Detect which cell encompasses the target text, then output its (x, y) center coordinate. 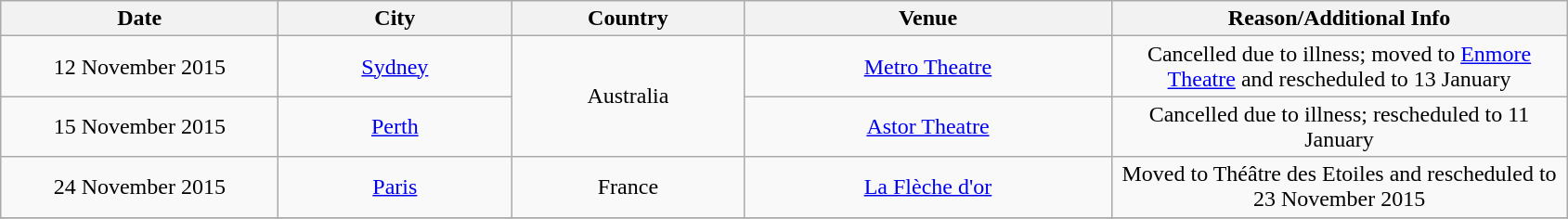
Metro Theatre (928, 67)
Reason/Additional Info (1339, 19)
12 November 2015 (139, 67)
Sydney (395, 67)
Cancelled due to illness; rescheduled to 11 January (1339, 126)
Venue (928, 19)
City (395, 19)
Moved to Théâtre des Etoiles and rescheduled to 23 November 2015 (1339, 187)
Astor Theatre (928, 126)
15 November 2015 (139, 126)
Cancelled due to illness; moved to Enmore Theatre and rescheduled to 13 January (1339, 67)
France (628, 187)
Australia (628, 97)
24 November 2015 (139, 187)
Perth (395, 126)
Country (628, 19)
Date (139, 19)
Paris (395, 187)
La Flèche d'or (928, 187)
